Find where the given text appears and provide that cell's center as (X, Y) coordinate. 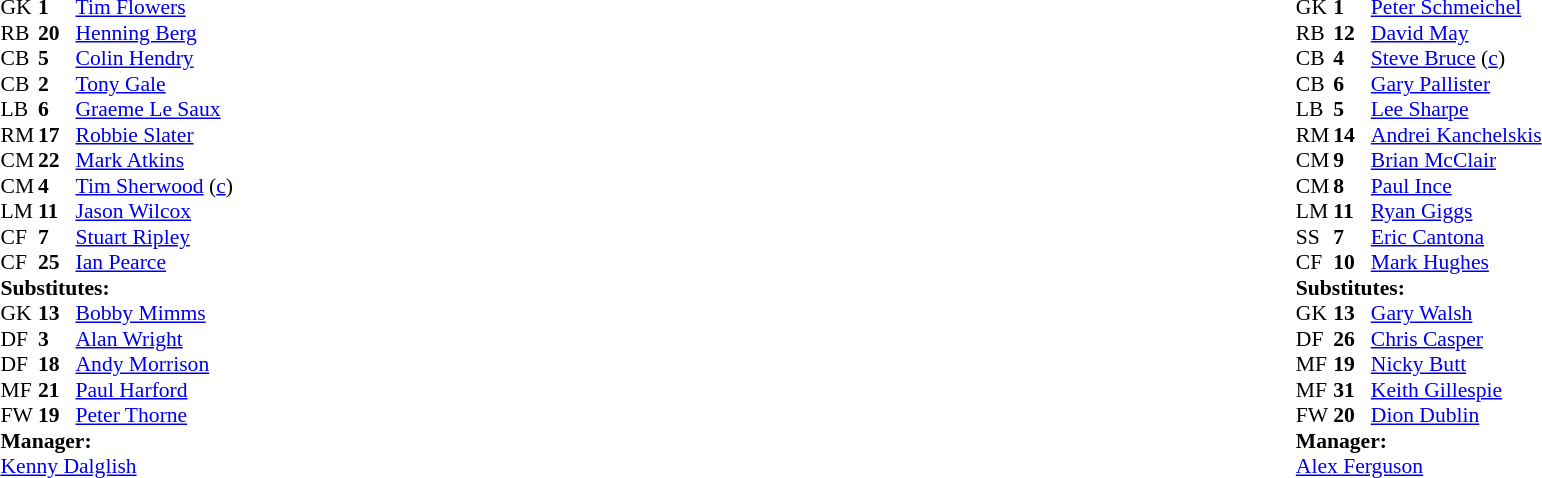
26 (1352, 339)
Ian Pearce (155, 263)
David May (1456, 33)
Steve Bruce (c) (1456, 59)
Andy Morrison (155, 365)
Gary Pallister (1456, 84)
Tim Sherwood (c) (155, 186)
Paul Harford (155, 390)
Tony Gale (155, 84)
Peter Thorne (155, 415)
Stuart Ripley (155, 237)
Paul Ince (1456, 186)
Mark Hughes (1456, 263)
SS (1315, 237)
2 (57, 84)
Ryan Giggs (1456, 211)
Mark Atkins (155, 161)
Brian McClair (1456, 161)
10 (1352, 263)
Jason Wilcox (155, 211)
Bobby Mimms (155, 313)
Keith Gillespie (1456, 390)
18 (57, 365)
Nicky Butt (1456, 365)
Graeme Le Saux (155, 109)
Chris Casper (1456, 339)
9 (1352, 161)
17 (57, 135)
Robbie Slater (155, 135)
14 (1352, 135)
Alan Wright (155, 339)
8 (1352, 186)
Gary Walsh (1456, 313)
22 (57, 161)
Colin Hendry (155, 59)
31 (1352, 390)
Andrei Kanchelskis (1456, 135)
Lee Sharpe (1456, 109)
25 (57, 263)
Eric Cantona (1456, 237)
21 (57, 390)
12 (1352, 33)
3 (57, 339)
Henning Berg (155, 33)
Dion Dublin (1456, 415)
